Capture the cell that displays the provided text and extract its [X, Y] central coordinate. 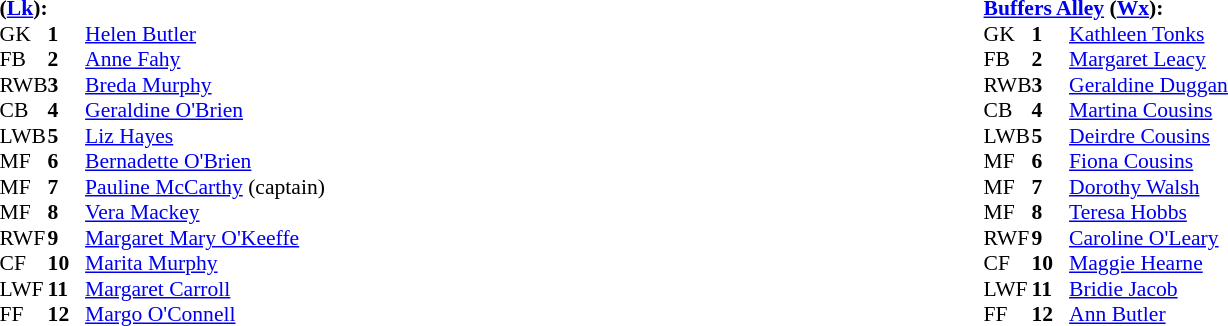
Breda Murphy [205, 85]
Vera Mackey [205, 213]
Margaret Carroll [205, 289]
Pauline McCarthy (captain) [205, 187]
Bernadette O'Brien [205, 161]
Kathleen Tonks [1148, 34]
Margaret Leacy [1148, 59]
Geraldine Duggan [1148, 85]
Martina Cousins [1148, 111]
Bridie Jacob [1148, 289]
Teresa Hobbs [1148, 213]
Caroline O'Leary [1148, 238]
Anne Fahy [205, 59]
Marita Murphy [205, 263]
Dorothy Walsh [1148, 187]
Liz Hayes [205, 136]
Margaret Mary O'Keeffe [205, 238]
Maggie Hearne [1148, 263]
Deirdre Cousins [1148, 136]
Fiona Cousins [1148, 161]
Helen Butler [205, 34]
Geraldine O'Brien [205, 111]
